Output the (X, Y) coordinate of the center of the cell containing the given text.  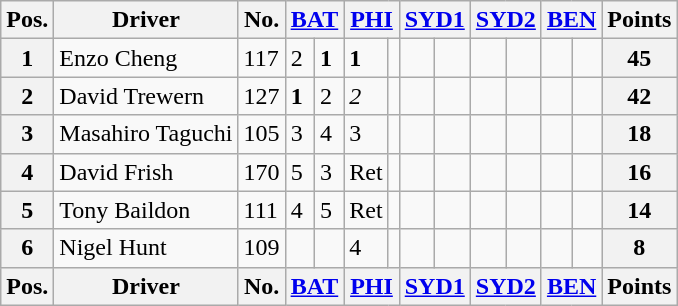
16 (640, 172)
Nigel Hunt (146, 248)
David Trewern (146, 96)
105 (262, 134)
117 (262, 58)
Tony Baildon (146, 210)
170 (262, 172)
6 (28, 248)
18 (640, 134)
Enzo Cheng (146, 58)
14 (640, 210)
David Frish (146, 172)
109 (262, 248)
45 (640, 58)
111 (262, 210)
Masahiro Taguchi (146, 134)
42 (640, 96)
127 (262, 96)
8 (640, 248)
